Return (x, y) of the center of cell containing provided text 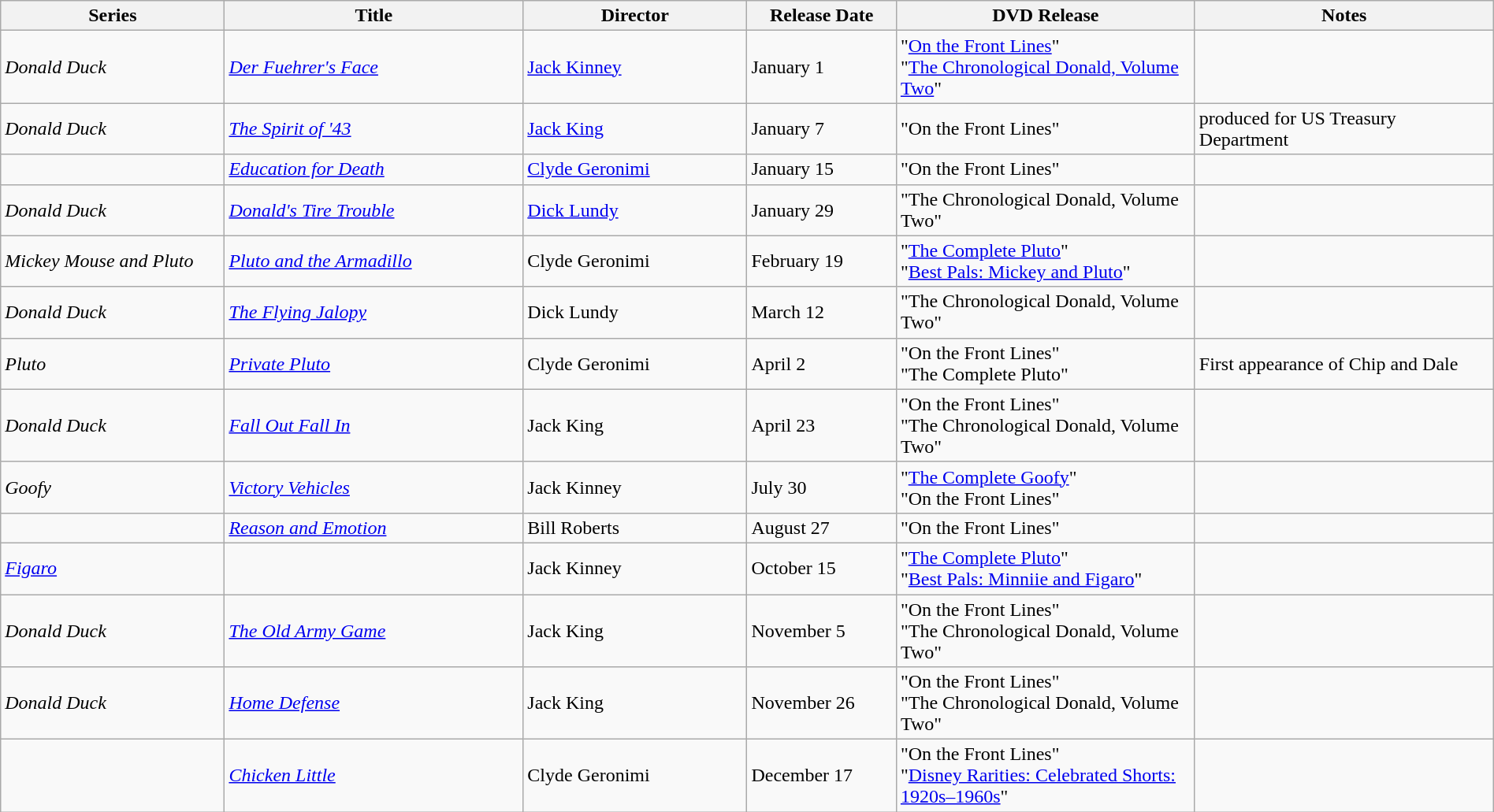
April 2 (821, 364)
Pluto (113, 364)
Der Fuehrer's Face (373, 67)
Mickey Mouse and Pluto (113, 261)
"On the Front Lines" "The Complete Pluto" (1045, 364)
October 15 (821, 569)
Release Date (821, 16)
"The Complete Pluto""Best Pals: Minniie and Figaro" (1045, 569)
July 30 (821, 487)
The Flying Jalopy (373, 312)
"The Complete Pluto" "Best Pals: Mickey and Pluto" (1045, 261)
Figaro (113, 569)
January 7 (821, 129)
January 1 (821, 67)
Chicken Little (373, 776)
"On the Front Lines" "Disney Rarities: Celebrated Shorts: 1920s–1960s" (1045, 776)
The Old Army Game (373, 630)
April 23 (821, 425)
January 29 (821, 209)
Title (373, 16)
Goofy (113, 487)
Reason and Emotion (373, 528)
produced for US Treasury Department (1344, 129)
Series (113, 16)
Donald's Tire Trouble (373, 209)
The Spirit of '43 (373, 129)
Private Pluto (373, 364)
Pluto and the Armadillo (373, 261)
First appearance of Chip and Dale (1344, 364)
Fall Out Fall In (373, 425)
Notes (1344, 16)
"The Complete Goofy" "On the Front Lines" (1045, 487)
November 5 (821, 630)
Education for Death (373, 169)
February 19 (821, 261)
March 12 (821, 312)
December 17 (821, 776)
August 27 (821, 528)
Home Defense (373, 703)
Bill Roberts (635, 528)
DVD Release (1045, 16)
January 15 (821, 169)
Victory Vehicles (373, 487)
November 26 (821, 703)
Director (635, 16)
